Capture the cell that displays the provided text and extract its (x, y) central coordinate. 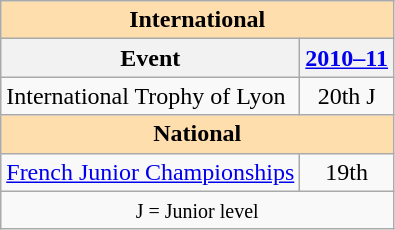
International (198, 20)
French Junior Championships (150, 172)
J = Junior level (198, 210)
International Trophy of Lyon (150, 96)
National (198, 134)
20th J (347, 96)
19th (347, 172)
Event (150, 58)
2010–11 (347, 58)
